Find where the given text appears and provide that cell's center as (x, y) coordinate. 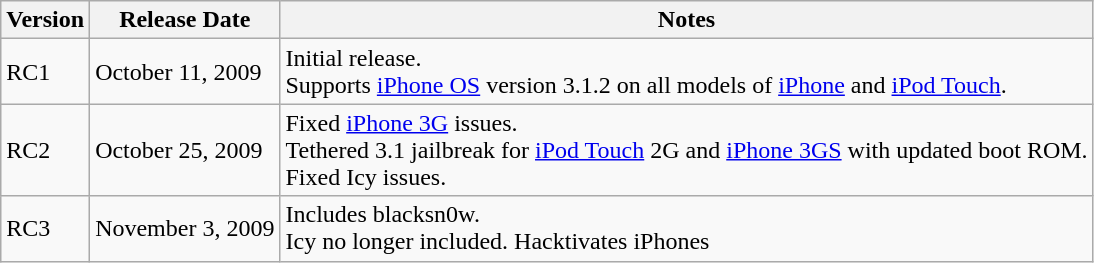
October 25, 2009 (185, 150)
October 11, 2009 (185, 72)
Version (46, 20)
Includes blacksn0w.Icy no longer included. Hacktivates iPhones (686, 228)
RC2 (46, 150)
RC3 (46, 228)
November 3, 2009 (185, 228)
Fixed iPhone 3G issues.Tethered 3.1 jailbreak for iPod Touch 2G and iPhone 3GS with updated boot ROM.Fixed Icy issues. (686, 150)
Initial release.Supports iPhone OS version 3.1.2 on all models of iPhone and iPod Touch. (686, 72)
RC1 (46, 72)
Notes (686, 20)
Release Date (185, 20)
